Provide the (x, y) coordinate of the cell's center where the given text is located.  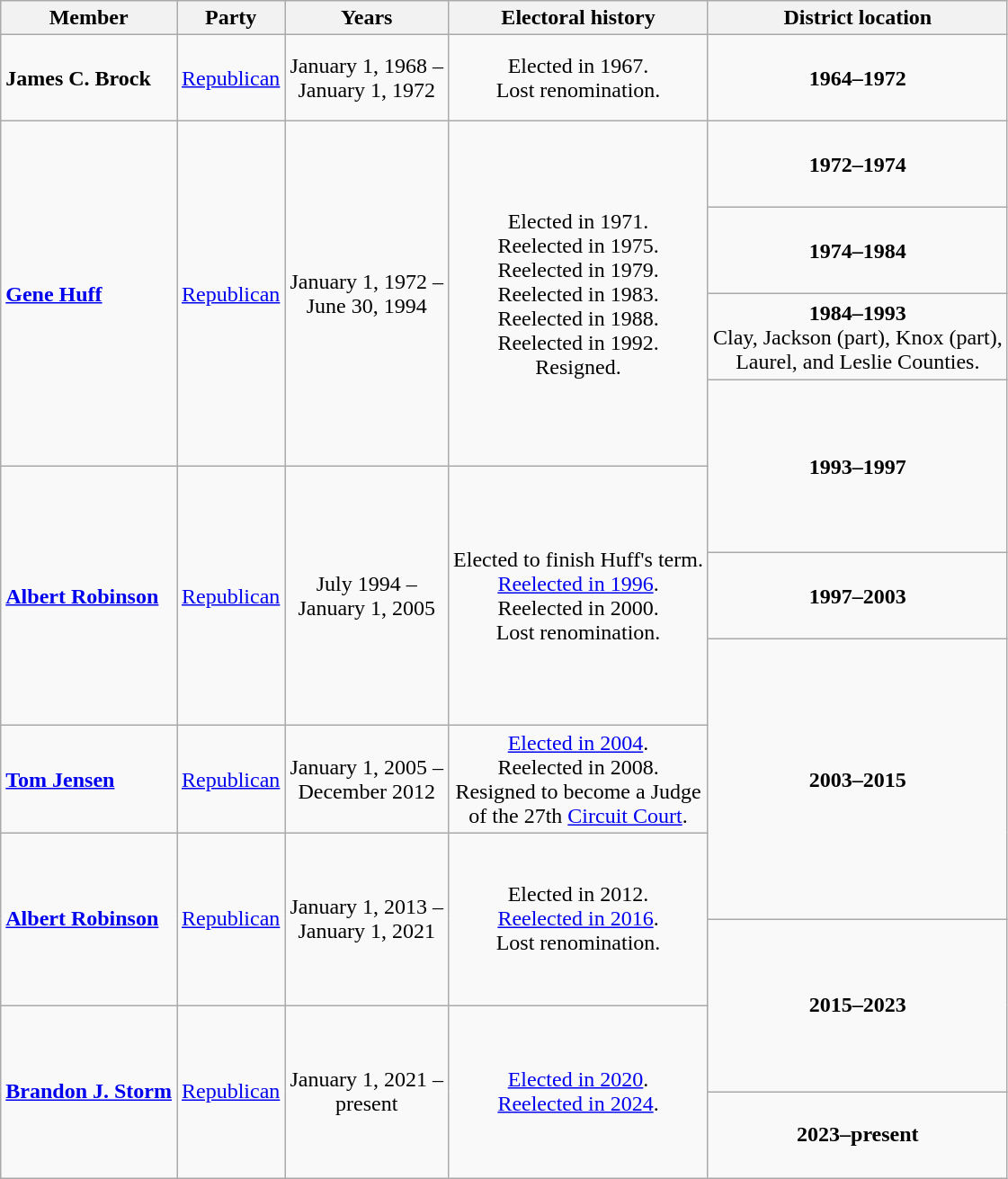
January 1, 1968 –January 1, 1972 (367, 78)
2015–2023 (858, 1005)
Party (230, 18)
Elected in 1971.Reelected in 1975.Reelected in 1979.Reelected in 1983.Reelected in 1988.Reelected in 1992.Resigned. (579, 294)
1974–1984 (858, 251)
2023–present (858, 1135)
District location (858, 18)
January 1, 2013 –January 1, 2021 (367, 919)
1964–1972 (858, 78)
1997–2003 (858, 596)
1993–1997 (858, 467)
1984–1993Clay, Jackson (part), Knox (part),Laurel, and Leslie Counties. (858, 337)
Elected in 2020.Reelected in 2024. (579, 1092)
July 1994 –January 1, 2005 (367, 596)
1972–1974 (858, 165)
Brandon J. Storm (89, 1092)
2003–2015 (858, 779)
Electoral history (579, 18)
James C. Brock (89, 78)
January 1, 2005 –December 2012 (367, 779)
January 1, 1972 –June 30, 1994 (367, 294)
Elected in 2012.Reelected in 2016.Lost renomination. (579, 919)
Years (367, 18)
Member (89, 18)
Tom Jensen (89, 779)
Elected in 1967.Lost renomination. (579, 78)
January 1, 2021 –present (367, 1092)
Elected in 2004.Reelected in 2008.Resigned to become a Judgeof the 27th Circuit Court. (579, 779)
Elected to finish Huff's term.Reelected in 1996.Reelected in 2000.Lost renomination. (579, 596)
Gene Huff (89, 294)
